For the text-containing cell, return its midpoint in (x, y) coordinate format. 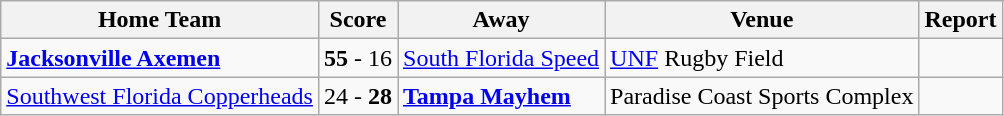
Southwest Florida Copperheads (160, 96)
Home Team (160, 20)
Venue (762, 20)
UNF Rugby Field (762, 58)
Paradise Coast Sports Complex (762, 96)
Away (502, 20)
55 - 16 (358, 58)
Jacksonville Axemen (160, 58)
South Florida Speed (502, 58)
Report (960, 20)
Score (358, 20)
24 - 28 (358, 96)
Tampa Mayhem (502, 96)
